Locate the cell with the specified text and output its [X, Y] center coordinate. 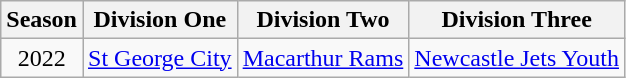
Season [42, 20]
Division One [160, 20]
Macarthur Rams [323, 58]
Newcastle Jets Youth [517, 58]
St George City [160, 58]
2022 [42, 58]
Division Two [323, 20]
Division Three [517, 20]
